Return the [x, y] coordinate for the center point of the cell that contains the specified text.  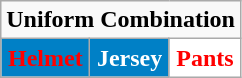
Jersey [130, 58]
Pants [204, 58]
Uniform Combination [121, 20]
Helmet [46, 58]
